Provide the (x, y) coordinate of the cell's center where the given text is located.  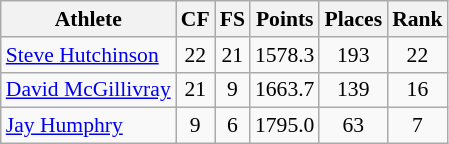
63 (353, 126)
7 (418, 126)
1663.7 (284, 90)
193 (353, 55)
Athlete (88, 19)
139 (353, 90)
Rank (418, 19)
Steve Hutchinson (88, 55)
16 (418, 90)
FS (232, 19)
David McGillivray (88, 90)
Jay Humphry (88, 126)
6 (232, 126)
1578.3 (284, 55)
CF (196, 19)
Points (284, 19)
1795.0 (284, 126)
Places (353, 19)
